Locate the cell with the specified text and output its [x, y] center coordinate. 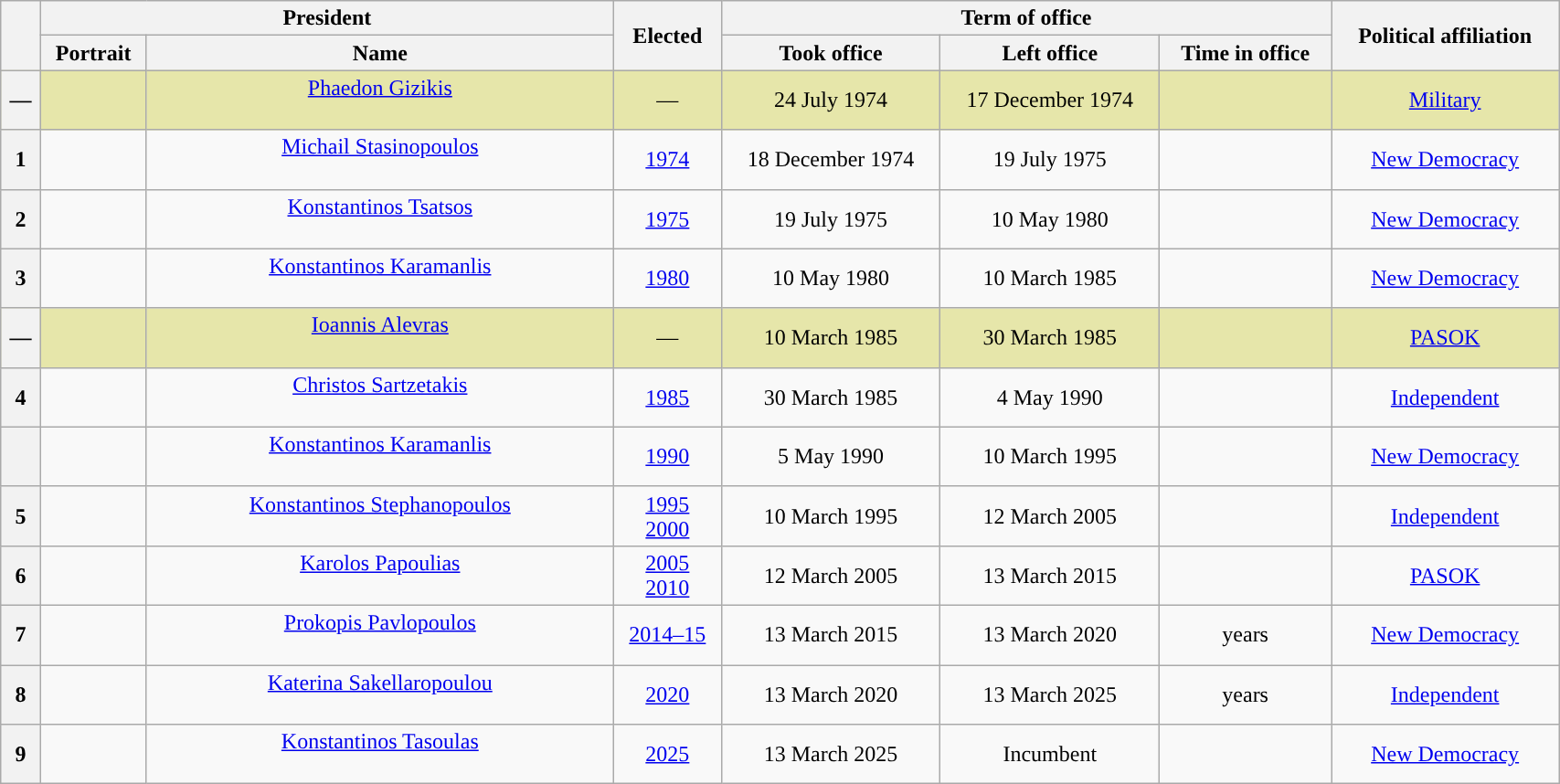
4 [20, 397]
18 December 1974 [831, 159]
1 [20, 159]
7 [20, 634]
19952000 [668, 515]
President [327, 18]
Name [380, 53]
1985 [668, 397]
Konstantinos Tsatsos [380, 219]
5 May 1990 [831, 457]
Term of office [1025, 18]
Took office [831, 53]
5 [20, 515]
Konstantinos Tasoulas [380, 755]
Karolos Papoulias [380, 576]
4 May 1990 [1050, 397]
1975 [668, 219]
Left office [1050, 53]
Incumbent [1050, 755]
8 [20, 694]
24 July 1974 [831, 101]
Konstantinos Stephanopoulos [380, 515]
Christos Sartzetakis [380, 397]
Military [1446, 101]
6 [20, 576]
17 December 1974 [1050, 101]
9 [20, 755]
3 [20, 278]
1990 [668, 457]
1980 [668, 278]
Phaedon Gizikis [380, 101]
2025 [668, 755]
Portrait [93, 53]
Katerina Sakellaropoulou [380, 694]
Time in office [1246, 53]
20052010 [668, 576]
Ioannis Alevras [380, 338]
Political affiliation [1446, 36]
Elected [668, 36]
1974 [668, 159]
Michail Stasinopoulos [380, 159]
2014–15 [668, 634]
2020 [668, 694]
Prokopis Pavlopoulos [380, 634]
2 [20, 219]
